Identify which cell holds the provided text, then report its [X, Y] central coordinate. 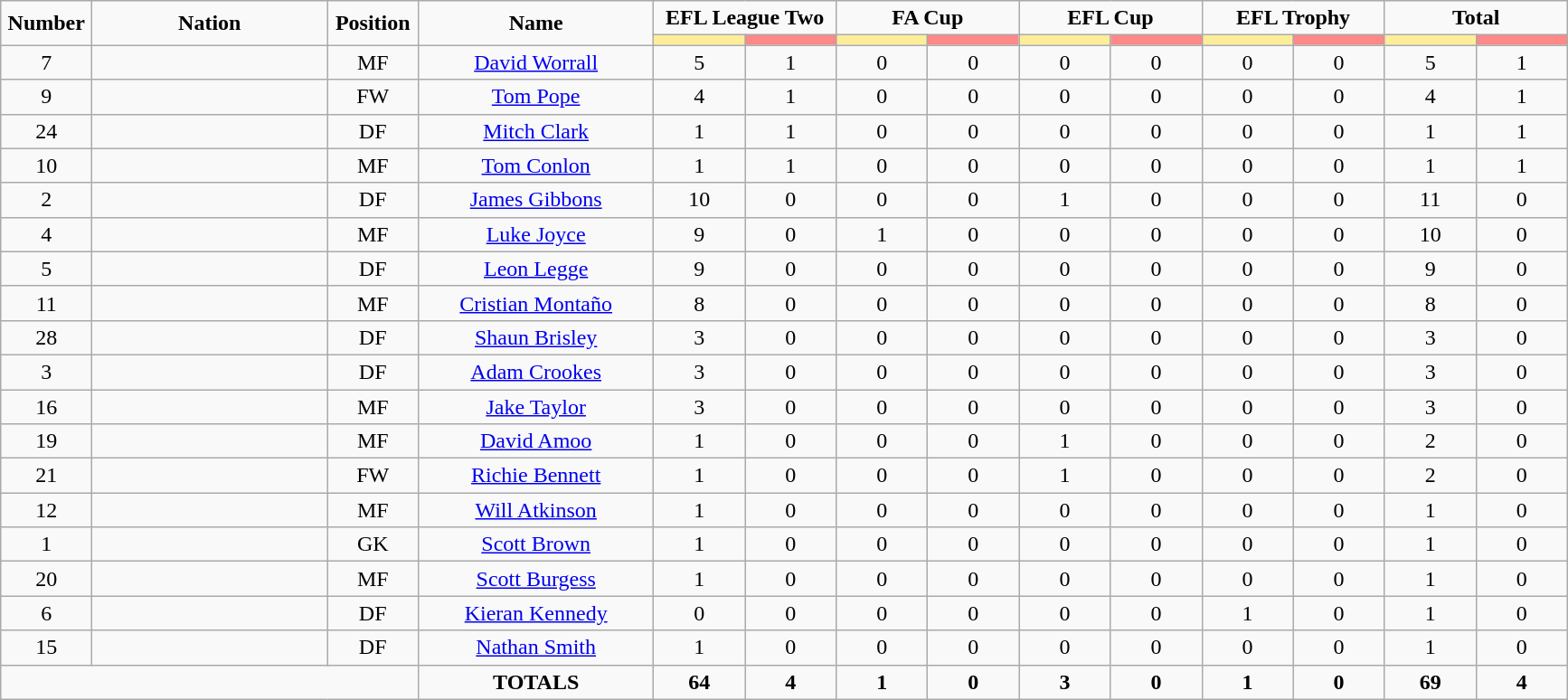
Jake Taylor [536, 406]
GK [373, 544]
Nation [210, 24]
7 [47, 62]
Will Atkinson [536, 510]
Name [536, 24]
6 [47, 613]
19 [47, 441]
Cristian Montaño [536, 303]
James Gibbons [536, 200]
Number [47, 24]
21 [47, 476]
TOTALS [536, 682]
David Amoo [536, 441]
Nathan Smith [536, 648]
Tom Pope [536, 97]
16 [47, 406]
Luke Joyce [536, 234]
Position [373, 24]
Tom Conlon [536, 166]
15 [47, 648]
David Worrall [536, 62]
69 [1431, 682]
Kieran Kennedy [536, 613]
Scott Burgess [536, 579]
64 [700, 682]
EFL Trophy [1293, 18]
Scott Brown [536, 544]
12 [47, 510]
EFL League Two [745, 18]
20 [47, 579]
Leon Legge [536, 269]
EFL Cup [1110, 18]
Total [1476, 18]
24 [47, 131]
Mitch Clark [536, 131]
28 [47, 337]
Shaun Brisley [536, 337]
FA Cup [928, 18]
Richie Bennett [536, 476]
Adam Crookes [536, 372]
